Identify which cell holds the provided text, then report its (x, y) central coordinate. 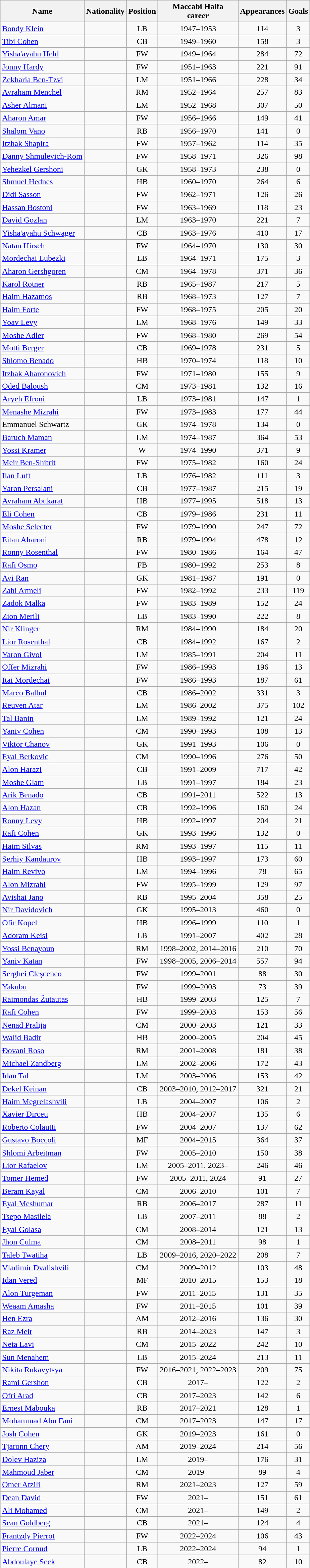
213 (262, 1357)
48 (298, 1268)
276 (262, 756)
1991–1997 (198, 782)
Yisha'ayahu Held (42, 54)
1964–1971 (198, 258)
1956–1966 (198, 118)
1998–2005, 2006–2014 (198, 961)
103 (262, 1268)
264 (262, 182)
1996–1999 (198, 923)
102 (298, 705)
Ilan Luft (42, 476)
1947–1953 (198, 29)
Natan Hirsch (42, 246)
19 (298, 488)
1951–1963 (198, 67)
Aharon Amar (42, 118)
128 (262, 1408)
Nir Davidovich (42, 910)
1984–1990 (198, 629)
60 (298, 859)
321 (262, 1089)
136 (262, 1319)
Shlomi Arbeitman (42, 1153)
Marco Balbul (42, 693)
2012–2016 (198, 1319)
26 (298, 195)
247 (262, 527)
Avi Ran (42, 578)
2009–2012 (198, 1268)
Ronny Levy (42, 821)
410 (262, 233)
Name (42, 11)
47 (298, 552)
89 (262, 1472)
Aryeh Efroni (42, 399)
1991–1993 (198, 744)
1956–1970 (198, 131)
Yoav Levy (42, 322)
Offer Mizrahi (42, 667)
172 (262, 1063)
Hassan Bostoni (42, 207)
Idan Tal (42, 1076)
253 (262, 565)
Lior Rosenthal (42, 642)
Yossi Kramer (42, 450)
Sean Goldberg (42, 1523)
Rami Gershon (42, 1382)
Motti Berger (42, 348)
1951–1966 (198, 80)
Dolev Haziza (42, 1459)
1980–1986 (198, 552)
1977–1987 (198, 488)
1979–1990 (198, 527)
28 (298, 935)
59 (298, 1485)
137 (262, 1127)
2016–2021, 2022–2023 (198, 1370)
Nir Klinger (42, 629)
Shlomo Benado (42, 360)
1963–1976 (198, 233)
1989–1992 (198, 718)
Mahmoud Jaber (42, 1472)
557 (262, 961)
1991–2007 (198, 935)
2005–2011, 2024 (198, 1178)
Zahi Armeli (42, 591)
326 (262, 156)
1992–1996 (198, 808)
97 (298, 884)
1984–1992 (198, 642)
Jonny Hardy (42, 67)
Hen Ezra (42, 1319)
Haim Forte (42, 309)
Ofir Kopel (42, 923)
Taleb Twatiha (42, 1255)
Abdoulaye Seck (42, 1561)
Ernest Mabouka (42, 1408)
126 (262, 195)
65 (298, 872)
Zekharia Ben-Tzvi (42, 80)
Yisha'ayahu Schwager (42, 233)
Walid Badir (42, 1038)
1957–1962 (198, 143)
Serhiy Kandaurov (42, 859)
Moshe Adler (42, 335)
287 (262, 1204)
Yaron Givol (42, 654)
Bondy Klein (42, 29)
522 (262, 795)
Serghei Cleşcenco (42, 974)
214 (262, 1447)
205 (262, 309)
Ronny Rosenthal (42, 552)
Goals (298, 11)
Omer Atzili (42, 1485)
269 (262, 335)
1974–1987 (198, 437)
Xavier Dirceu (42, 1114)
62 (298, 1127)
176 (262, 1459)
FB (142, 565)
1985–1991 (198, 654)
37 (298, 1140)
152 (262, 603)
Meir Ben-Shitrit (42, 463)
Eitan Aharoni (42, 539)
Jhon Culma (42, 1242)
Vladimir Dvalishvili (42, 1268)
Karol Rotner (42, 284)
18 (298, 1280)
1983–1990 (198, 616)
1963–1969 (198, 207)
164 (262, 552)
Rafi Osmo (42, 565)
Ali Mohamed (42, 1510)
Nenad Pralija (42, 1025)
Reuven Atar (42, 705)
1981–1987 (198, 578)
1968–1975 (198, 309)
Eyal Meshumar (42, 1204)
Yaron Persalani (42, 488)
45 (298, 1038)
Shmuel Hednes (42, 182)
2005–2011, 2023– (198, 1165)
44 (298, 412)
1973–1983 (198, 412)
175 (262, 258)
210 (262, 948)
228 (262, 80)
2001–2008 (198, 1050)
2006–2010 (198, 1191)
1998–2002, 2014–2016 (198, 948)
1963–1970 (198, 220)
83 (298, 92)
1964–1970 (198, 246)
1982–1992 (198, 591)
196 (262, 667)
2015–2022 (198, 1344)
1968–1976 (198, 322)
Yaniv Cohen (42, 731)
375 (262, 705)
1962–1971 (198, 195)
34 (298, 80)
Alon Mizrahi (42, 884)
Roberto Colautti (42, 1127)
Zion Merili (42, 616)
70 (298, 948)
Beram Kayal (42, 1191)
191 (262, 578)
Tsepo Masilela (42, 1217)
Menashe Mizrahi (42, 412)
Zadok Malka (42, 603)
Gustavo Boccoli (42, 1140)
122 (262, 1382)
1958–1971 (198, 156)
1975–1982 (198, 463)
402 (262, 935)
1976–1982 (198, 476)
Baruch Maman (42, 437)
Asher Almani (42, 105)
25 (298, 897)
2019–2023 (198, 1434)
Avishai Jano (42, 897)
Didi Sasson (42, 195)
2005–2010 (198, 1153)
41 (298, 118)
12 (298, 539)
1983–1989 (198, 603)
Neta Lavi (42, 1344)
134 (262, 425)
Viktor Chanov (42, 744)
82 (262, 1561)
Adoram Keisi (42, 935)
1994–1996 (198, 872)
Ofri Arad (42, 1395)
Shalom Vano (42, 131)
Tal Banin (42, 718)
161 (262, 1434)
2009–2016, 2020–2022 (198, 1255)
2019–2024 (198, 1447)
1971–1980 (198, 374)
W (142, 450)
1952–1968 (198, 105)
Eyal Golasa (42, 1229)
Haim Silvas (42, 846)
16 (298, 386)
1974–1978 (198, 425)
Mohammad Abu Fani (42, 1421)
David Gozlan (42, 220)
2015–2024 (198, 1357)
1995–2013 (198, 910)
131 (262, 1293)
Danny Shmulevich-Rom (42, 156)
Josh Cohen (42, 1434)
331 (262, 693)
124 (262, 1523)
Itai Mordechai (42, 680)
2017– (198, 1382)
158 (262, 41)
Alon Harazi (42, 769)
1958–1973 (198, 169)
1991–2009 (198, 769)
2006–2017 (198, 1204)
78 (262, 872)
Eyal Berkovic (42, 756)
151 (262, 1498)
Yaniv Katan (42, 961)
1968–1980 (198, 335)
Moshe Selecter (42, 527)
108 (262, 731)
173 (262, 859)
518 (262, 501)
358 (262, 897)
1993–1996 (198, 833)
222 (262, 616)
2003–2010, 2012–2017 (198, 1089)
73 (262, 986)
208 (262, 1255)
142 (262, 1395)
233 (262, 591)
Raz Meir (42, 1331)
1968–1973 (198, 297)
150 (262, 1153)
Avraham Menchel (42, 92)
478 (262, 539)
2010–2015 (198, 1280)
2008–2014 (198, 1229)
2007–2011 (198, 1217)
2004–2015 (198, 1140)
Moshe Glam (42, 782)
257 (262, 92)
Avraham Abukarat (42, 501)
1970–1974 (198, 360)
111 (262, 476)
Lior Rafaelov (42, 1165)
27 (298, 1178)
460 (262, 910)
2002–2006 (198, 1063)
Frantzdy Pierrot (42, 1536)
284 (262, 54)
Tibi Cohen (42, 41)
Maccabi Haifacareer (198, 11)
217 (262, 284)
2014–2023 (198, 1331)
36 (298, 271)
1990–1993 (198, 731)
Dekel Keinan (42, 1089)
31 (298, 1459)
Arik Benado (42, 795)
115 (262, 846)
Weaam Amasha (42, 1306)
1992–1997 (198, 821)
Itzhak Shapira (42, 143)
167 (262, 642)
Đovani Roso (42, 1050)
75 (298, 1370)
187 (262, 680)
246 (262, 1165)
Oded Baloush (42, 386)
Haim Megrelashvili (42, 1101)
1977–1995 (198, 501)
Aharon Gershgoren (42, 271)
125 (262, 999)
Position (142, 11)
1979–1994 (198, 539)
2022– (198, 1561)
2008–2011 (198, 1242)
242 (262, 1344)
Yakubu (42, 986)
129 (262, 884)
1965–1987 (198, 284)
Alon Hazan (42, 808)
Yossi Benayoun (42, 948)
46 (298, 1165)
215 (262, 488)
Raimondas Žutautas (42, 999)
Nikita Rukavytsya (42, 1370)
2021–2023 (198, 1485)
1995–2004 (198, 897)
54 (298, 335)
Mordechai Lubezki (42, 258)
1969–1978 (198, 348)
Pierre Cornud (42, 1549)
717 (262, 769)
130 (262, 246)
Tjaronn Chery (42, 1447)
2003–2006 (198, 1076)
1995–1999 (198, 884)
Michael Zandberg (42, 1063)
1960–1970 (198, 182)
Appearances (262, 11)
Itzhak Aharonovich (42, 374)
238 (262, 169)
209 (262, 1370)
1949–1964 (198, 54)
53 (298, 437)
1949–1960 (198, 41)
Emmanuel Schwartz (42, 425)
110 (262, 923)
2017–2021 (198, 1408)
Nationality (105, 11)
1964–1978 (198, 271)
Haim Revivo (42, 872)
177 (262, 412)
Yehezkel Gershoni (42, 169)
135 (262, 1114)
1980–1992 (198, 565)
1952–1964 (198, 92)
Eli Cohen (42, 514)
1990–1996 (198, 756)
Tomer Hemed (42, 1178)
1991–2011 (198, 795)
Dean David (42, 1498)
Alon Turgeman (42, 1293)
1974–1990 (198, 450)
155 (262, 374)
119 (298, 591)
Haim Hazamos (42, 297)
1979–1986 (198, 514)
2000–2005 (198, 1038)
181 (262, 1050)
307 (262, 105)
2000–2003 (198, 1025)
141 (262, 131)
Idan Vered (42, 1280)
Sun Menahem (42, 1357)
1999–2001 (198, 974)
